Detect which cell encompasses the target text, then output its (X, Y) center coordinate. 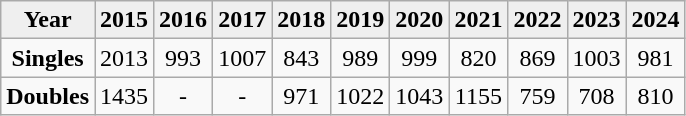
2018 (302, 20)
869 (538, 58)
1022 (360, 96)
2015 (124, 20)
2020 (420, 20)
981 (656, 58)
2019 (360, 20)
2013 (124, 58)
810 (656, 96)
708 (596, 96)
999 (420, 58)
2021 (478, 20)
2017 (242, 20)
820 (478, 58)
Doubles (48, 96)
1003 (596, 58)
993 (184, 58)
1435 (124, 96)
759 (538, 96)
2016 (184, 20)
2023 (596, 20)
1043 (420, 96)
1155 (478, 96)
971 (302, 96)
1007 (242, 58)
989 (360, 58)
Year (48, 20)
843 (302, 58)
2022 (538, 20)
2024 (656, 20)
Singles (48, 58)
